Determine the [X, Y] coordinate at the center of the cell enclosing the given text.  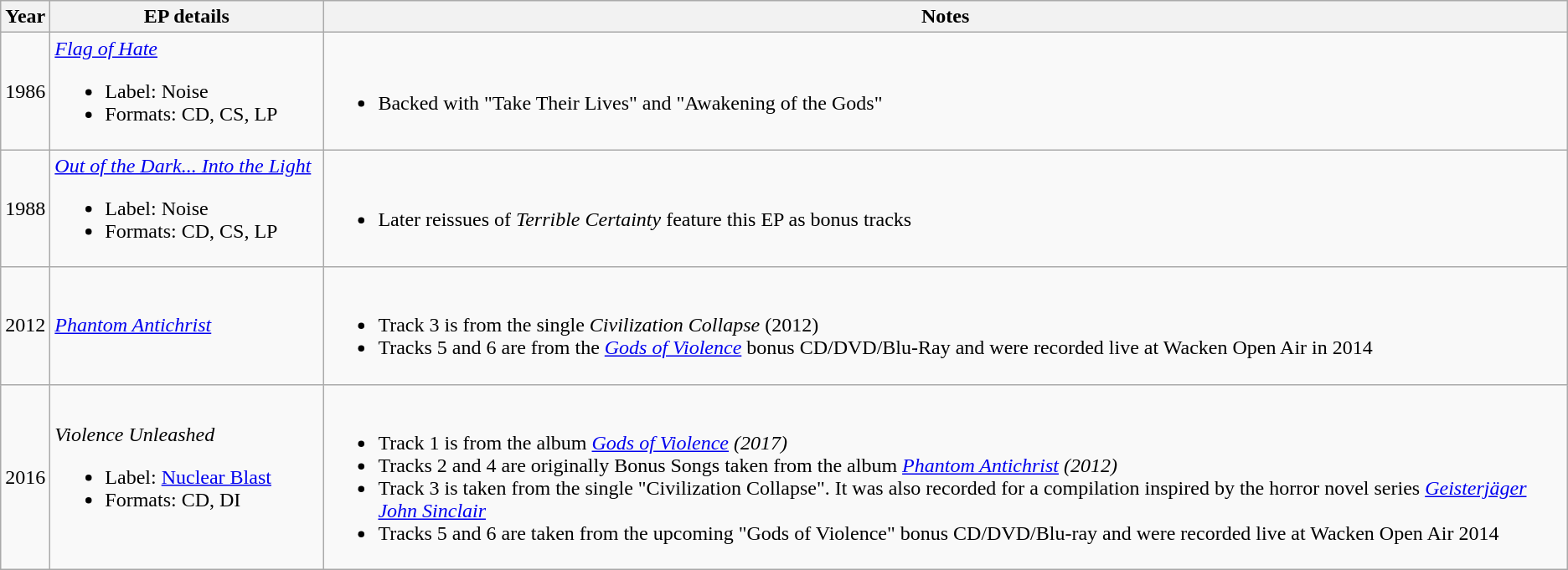
Out of the Dark... Into the LightLabel: NoiseFormats: CD, CS, LP [187, 208]
2012 [25, 326]
Year [25, 17]
Later reissues of Terrible Certainty feature this EP as bonus tracks [945, 208]
Violence UnleashedLabel: Nuclear BlastFormats: CD, DI [187, 477]
Backed with "Take Their Lives" and "Awakening of the Gods" [945, 91]
Flag of HateLabel: NoiseFormats: CD, CS, LP [187, 91]
Notes [945, 17]
Phantom Antichrist [187, 326]
2016 [25, 477]
EP details [187, 17]
1986 [25, 91]
1988 [25, 208]
